Pinpoint the cell where the given text exists, returning its (x, y) midpoint coordinate. 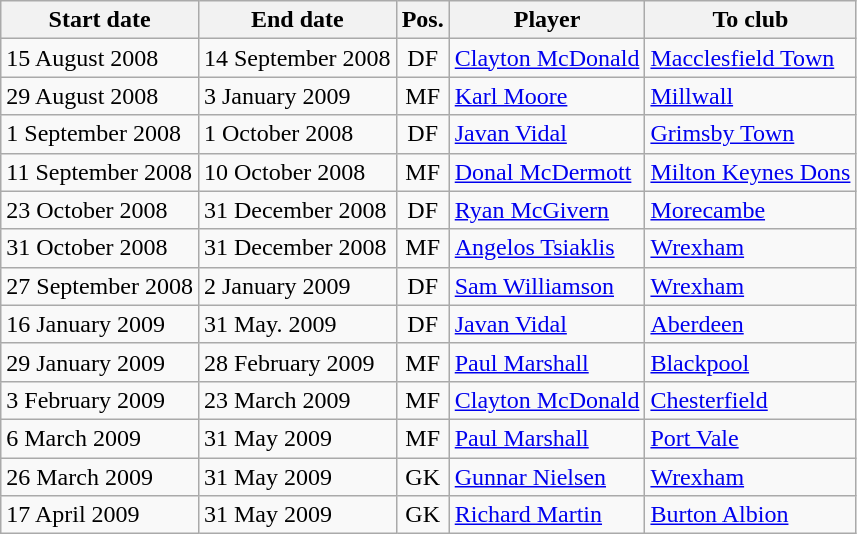
31 May. 2009 (297, 324)
End date (297, 20)
To club (750, 20)
Port Vale (750, 438)
26 March 2009 (100, 477)
Burton Albion (750, 515)
10 October 2008 (297, 172)
Milton Keynes Dons (750, 172)
2 January 2009 (297, 286)
28 February 2009 (297, 362)
Angelos Tsiaklis (547, 248)
Richard Martin (547, 515)
1 September 2008 (100, 134)
6 March 2009 (100, 438)
14 September 2008 (297, 58)
Start date (100, 20)
11 September 2008 (100, 172)
Morecambe (750, 210)
3 February 2009 (100, 400)
29 August 2008 (100, 96)
Chesterfield (750, 400)
Donal McDermott (547, 172)
Sam Williamson (547, 286)
31 October 2008 (100, 248)
15 August 2008 (100, 58)
Millwall (750, 96)
Macclesfield Town (750, 58)
Player (547, 20)
Karl Moore (547, 96)
23 March 2009 (297, 400)
3 January 2009 (297, 96)
Gunnar Nielsen (547, 477)
Grimsby Town (750, 134)
Blackpool (750, 362)
29 January 2009 (100, 362)
23 October 2008 (100, 210)
1 October 2008 (297, 134)
Pos. (422, 20)
27 September 2008 (100, 286)
Aberdeen (750, 324)
17 April 2009 (100, 515)
16 January 2009 (100, 324)
Ryan McGivern (547, 210)
